Scan for the cell matching the given text and deliver its (X, Y) coordinate at center. 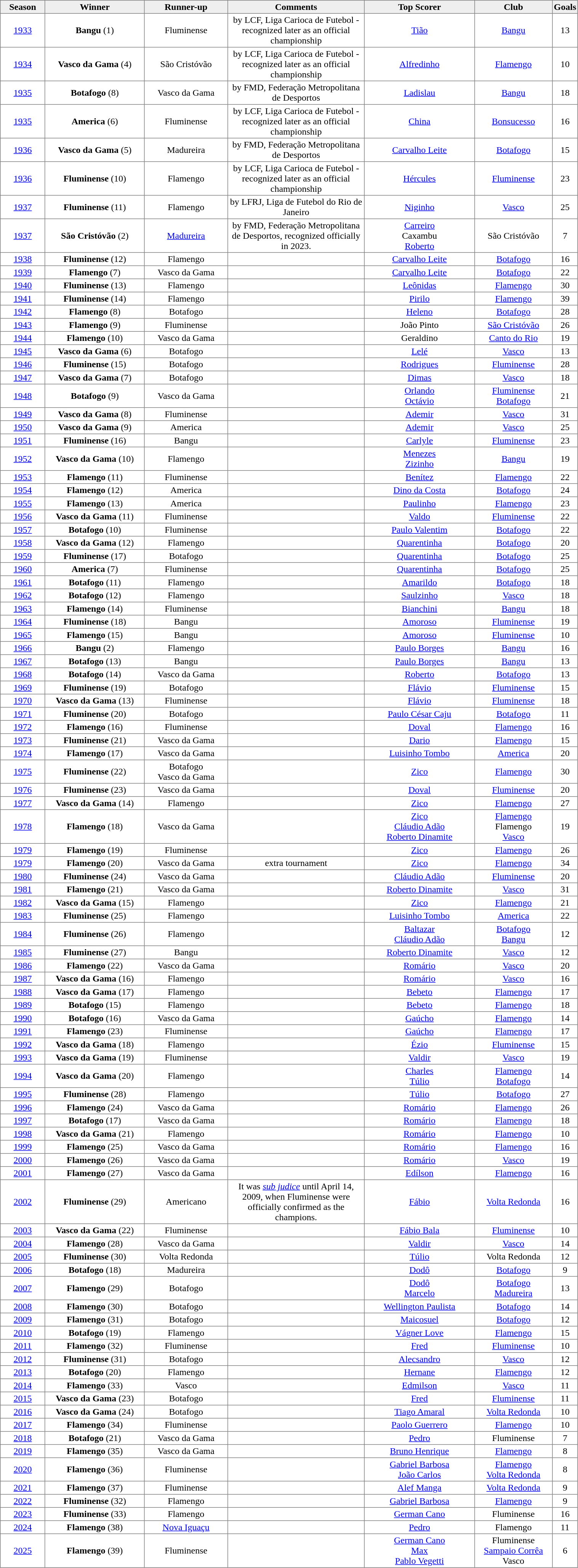
Fluminense (24) (94, 876)
1989 (23, 1005)
2017 (23, 1425)
Flamengo (17) (94, 753)
Ézio (419, 1044)
Dodô (419, 1270)
Vasco da Gama (15) (94, 903)
1957 (23, 530)
Gabriel BarbosaJoão Carlos (419, 1470)
1934 (23, 64)
Flamengo (31) (94, 1319)
Vasco da Gama (24) (94, 1412)
1974 (23, 753)
Vasco da Gama (13) (94, 700)
Saulzinho (419, 595)
2004 (23, 1243)
Flamengo (16) (94, 727)
1992 (23, 1044)
Bonsucesso (514, 121)
Lelé (419, 351)
Alfredinho (419, 64)
Botafogo (20) (94, 1372)
Vasco da Gama (16) (94, 978)
Paulo Valentim (419, 530)
Edílson (419, 1173)
1947 (23, 378)
Fluminense (13) (94, 285)
1965 (23, 635)
Cláudio Adão (419, 876)
extra tournament (296, 863)
Flamengo (27) (94, 1173)
Vasco da Gama (23) (94, 1398)
FluminenseBotafogo (514, 396)
Botafogo (17) (94, 1120)
Fluminense (18) (94, 622)
FlamengoBotafogo (514, 1076)
Vasco da Gama (5) (94, 150)
Fluminense (22) (94, 772)
Roberto (419, 674)
Flamengo (21) (94, 889)
2008 (23, 1306)
Season (23, 7)
Fluminense (19) (94, 688)
1941 (23, 299)
Flamengo (24) (94, 1107)
1993 (23, 1057)
Flamengo (11) (94, 477)
Wellington Paulista (419, 1306)
1933 (23, 30)
1963 (23, 609)
OrlandoOctávio (419, 396)
Valdo (419, 516)
Nova Iguaçu (186, 1527)
1981 (23, 889)
Vasco da Gama (20) (94, 1076)
FlamengoFlamengoVasco (514, 826)
CharlesTúlio (419, 1076)
Flamengo (29) (94, 1288)
2018 (23, 1438)
1971 (23, 714)
Botafogo (15) (94, 1005)
Maicosuel (419, 1319)
Flamengo (10) (94, 338)
Flamengo (39) (94, 1550)
2013 (23, 1372)
Paulo César Caju (419, 714)
1973 (23, 740)
Flamengo (30) (94, 1306)
Paolo Guerrero (419, 1425)
ZicoCláudio AdãoRoberto Dinamite (419, 826)
1940 (23, 285)
2024 (23, 1527)
2009 (23, 1319)
Botafogo (12) (94, 595)
BotafogoVasco da Gama (186, 772)
Flamengo (26) (94, 1160)
Niginho (419, 207)
1951 (23, 440)
by FMD, Federação Metropolitana de Desportos, recognized officially in 2023. (296, 236)
Heleno (419, 312)
MenezesZizinho (419, 459)
1984 (23, 934)
1975 (23, 772)
1988 (23, 992)
2002 (23, 1202)
Fluminense (27) (94, 952)
Fluminense (10) (94, 178)
Comments (296, 7)
Vasco da Gama (22) (94, 1230)
1959 (23, 556)
1977 (23, 803)
Gabriel Barbosa (419, 1501)
1946 (23, 364)
Dimas (419, 378)
1996 (23, 1107)
Rodrigues (419, 364)
Vasco da Gama (12) (94, 543)
Fluminense (21) (94, 740)
BotafogoBangu (514, 934)
Flamengo (25) (94, 1147)
Leônidas (419, 285)
1980 (23, 876)
Botafogo (19) (94, 1333)
Fluminense (32) (94, 1501)
Flamengo (14) (94, 609)
24 (565, 490)
1948 (23, 396)
Botafogo (16) (94, 1018)
1964 (23, 622)
1990 (23, 1018)
by LFRJ, Liga de Futebol do Rio de Janeiro (296, 207)
Vasco da Gama (4) (94, 64)
2011 (23, 1346)
Fluminense (26) (94, 934)
1961 (23, 582)
Botafogo (11) (94, 582)
Fluminense (28) (94, 1094)
2005 (23, 1256)
1982 (23, 903)
1985 (23, 952)
1995 (23, 1094)
Vasco da Gama (8) (94, 414)
Flamengo (36) (94, 1470)
2000 (23, 1160)
2012 (23, 1359)
1994 (23, 1076)
39 (565, 299)
1969 (23, 688)
1956 (23, 516)
Vasco da Gama (18) (94, 1044)
1970 (23, 700)
Fluminense (12) (94, 259)
BotafogoMadureira (514, 1288)
Fluminense (17) (94, 556)
Amarildo (419, 582)
German Cano (419, 1514)
2019 (23, 1451)
1943 (23, 325)
2014 (23, 1385)
1955 (23, 503)
Fluminense (30) (94, 1256)
Vasco da Gama (17) (94, 992)
Fluminense (33) (94, 1514)
1944 (23, 338)
Botafogo (14) (94, 674)
Fluminense (15) (94, 364)
Alecsandro (419, 1359)
Flamengo (38) (94, 1527)
2003 (23, 1230)
1999 (23, 1147)
Flamengo (32) (94, 1346)
Ladislau (419, 93)
1962 (23, 595)
34 (565, 863)
Hércules (419, 178)
Tião (419, 30)
1949 (23, 414)
1991 (23, 1031)
Flamengo (35) (94, 1451)
1972 (23, 727)
Alef Manga (419, 1488)
Geraldino (419, 338)
Runner-up (186, 7)
1950 (23, 427)
Fluminense (25) (94, 916)
Flamengo (9) (94, 325)
Club (514, 7)
Edmilson (419, 1385)
America (6) (94, 121)
2020 (23, 1470)
1997 (23, 1120)
Flamengo (20) (94, 863)
Fluminense (29) (94, 1202)
1987 (23, 978)
Goals (565, 7)
2016 (23, 1412)
Bangu (1) (94, 30)
1967 (23, 661)
2022 (23, 1501)
Flamengo (28) (94, 1243)
1952 (23, 459)
1958 (23, 543)
São Cristóvão (2) (94, 236)
Hernane (419, 1372)
2001 (23, 1173)
China (419, 121)
1960 (23, 569)
Vasco da Gama (21) (94, 1134)
Fluminense (23) (94, 790)
João Pinto (419, 325)
Vasco da Gama (14) (94, 803)
Bangu (2) (94, 648)
2023 (23, 1514)
1942 (23, 312)
Flamengo (37) (94, 1488)
Tiago Amaral (419, 1412)
1939 (23, 272)
Botafogo (9) (94, 396)
Fluminense Sampaio Corrêa Vasco (514, 1550)
Vasco da Gama (7) (94, 378)
Fluminense (20) (94, 714)
1953 (23, 477)
1998 (23, 1134)
Pirilo (419, 299)
BaltazarCláudio Adão (419, 934)
America (7) (94, 569)
1983 (23, 916)
Vasco da Gama (6) (94, 351)
Canto do Rio (514, 338)
Winner (94, 7)
1968 (23, 674)
Fluminense (14) (94, 299)
Vasco da Gama (11) (94, 516)
Flamengo (7) (94, 272)
Bianchini (419, 609)
1954 (23, 490)
Botafogo (18) (94, 1270)
Botafogo (21) (94, 1438)
Bruno Henrique (419, 1451)
2007 (23, 1288)
Fluminense (16) (94, 440)
Vasco da Gama (10) (94, 459)
Flamengo (13) (94, 503)
1945 (23, 351)
FlamengoVolta Redonda (514, 1470)
1978 (23, 826)
1966 (23, 648)
2025 (23, 1550)
Dario (419, 740)
Benítez (419, 477)
Flamengo (8) (94, 312)
Botafogo (13) (94, 661)
2015 (23, 1398)
2010 (23, 1333)
Vasco da Gama (19) (94, 1057)
2021 (23, 1488)
Flamengo (18) (94, 826)
1976 (23, 790)
6 (565, 1550)
German Cano Max Pablo Vegetti (419, 1550)
Top Scorer (419, 7)
Dino da Costa (419, 490)
Vasco da Gama (9) (94, 427)
Fábio (419, 1202)
Vágner Love (419, 1333)
Americano (186, 1202)
Flamengo (19) (94, 850)
Botafogo (8) (94, 93)
Paulinho (419, 503)
Fluminense (11) (94, 207)
It was sub judice until April 14, 2009, when Fluminense were officially confirmed as the champions. (296, 1202)
Flamengo (33) (94, 1385)
2006 (23, 1270)
1938 (23, 259)
Flamengo (23) (94, 1031)
Flamengo (22) (94, 966)
Botafogo (10) (94, 530)
DodôMarcelo (419, 1288)
Flamengo (15) (94, 635)
Fábio Bala (419, 1230)
Fluminense (31) (94, 1359)
Carreiro Caxambu Roberto (419, 236)
1986 (23, 966)
Carlyle (419, 440)
Flamengo (34) (94, 1425)
Flamengo (12) (94, 490)
